Scan for the cell matching the given text and deliver its [X, Y] coordinate at center. 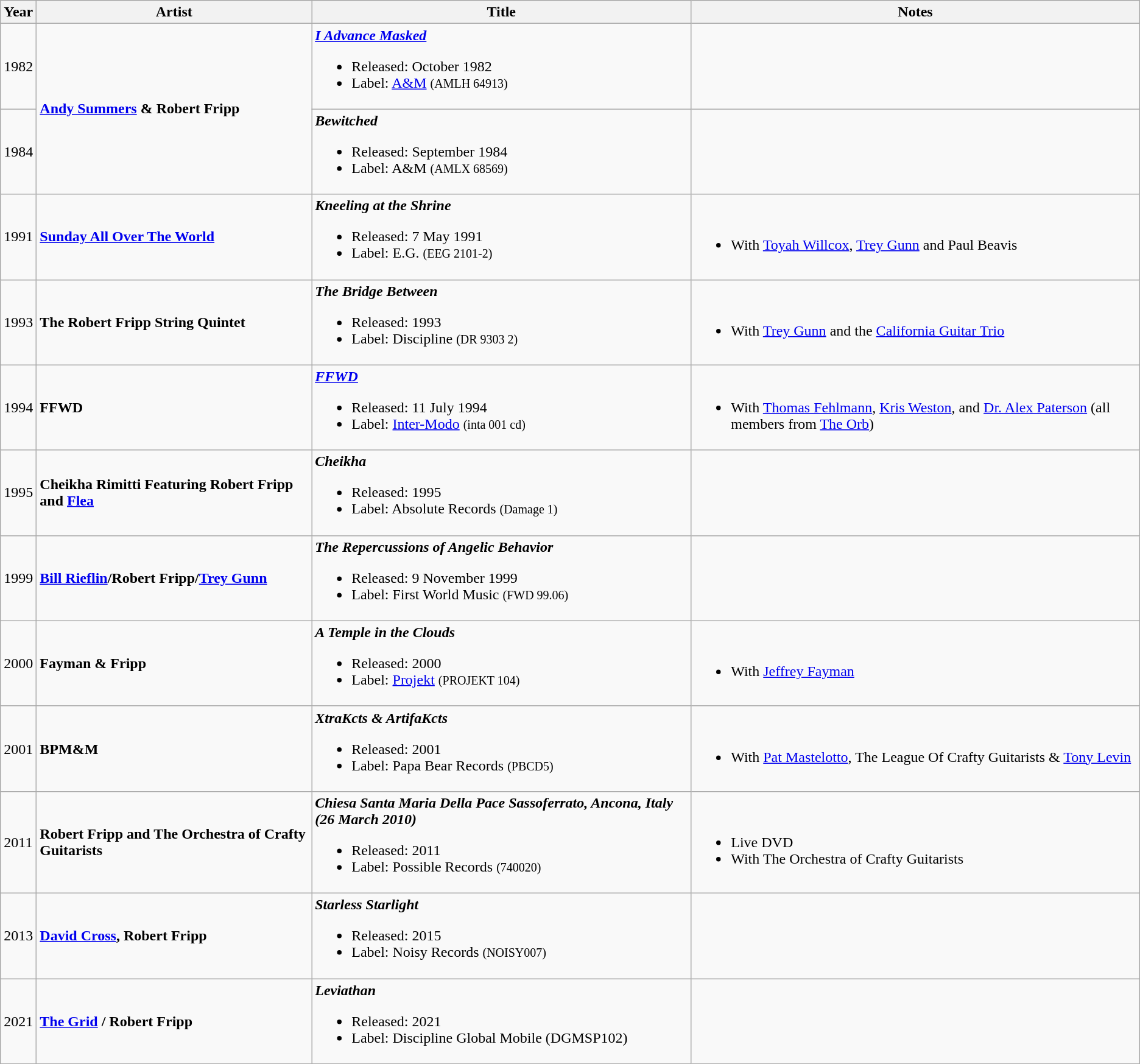
Starless StarlightReleased: 2015Label: Noisy Records (NOISY007) [502, 935]
BewitchedReleased: September 1984Label: A&M (AMLX 68569) [502, 152]
LeviathanReleased: 2021Label: Discipline Global Mobile (DGMSP102) [502, 1021]
With Thomas Fehlmann, Kris Weston, and Dr. Alex Paterson (all members from The Orb) [916, 407]
With Toyah Willcox, Trey Gunn and Paul Beavis [916, 237]
BPM&M [174, 749]
FFWD [174, 407]
2001 [18, 749]
2000 [18, 663]
Year [18, 12]
A Temple in the CloudsReleased: 2000Label: Projekt (PROJEKT 104) [502, 663]
Title [502, 12]
Chiesa Santa Maria Della Pace Sassoferrato, Ancona, Italy (26 March 2010)Released: 2011Label: Possible Records (740020) [502, 842]
1993 [18, 322]
1999 [18, 578]
Live DVDWith The Orchestra of Crafty Guitarists [916, 842]
Bill Rieflin/Robert Fripp/Trey Gunn [174, 578]
CheikhaReleased: 1995Label: Absolute Records (Damage 1) [502, 493]
David Cross, Robert Fripp [174, 935]
Andy Summers & Robert Fripp [174, 109]
With Pat Mastelotto, The League Of Crafty Guitarists & Tony Levin [916, 749]
With Jeffrey Fayman [916, 663]
FFWDReleased: 11 July 1994Label: Inter-Modo (inta 001 cd) [502, 407]
2013 [18, 935]
Sunday All Over The World [174, 237]
The Repercussions of Angelic BehaviorReleased: 9 November 1999Label: First World Music (FWD 99.06) [502, 578]
The Bridge BetweenReleased: 1993Label: Discipline (DR 9303 2) [502, 322]
I Advance MaskedReleased: October 1982Label: A&M (AMLH 64913) [502, 66]
The Grid / Robert Fripp [174, 1021]
1994 [18, 407]
2021 [18, 1021]
1991 [18, 237]
Notes [916, 12]
1982 [18, 66]
1995 [18, 493]
1984 [18, 152]
The Robert Fripp String Quintet [174, 322]
Fayman & Fripp [174, 663]
With Trey Gunn and the California Guitar Trio [916, 322]
Kneeling at the ShrineReleased: 7 May 1991Label: E.G. (EEG 2101-2) [502, 237]
Cheikha Rimitti Featuring Robert Fripp and Flea [174, 493]
Robert Fripp and The Orchestra of Crafty Guitarists [174, 842]
Artist [174, 12]
2011 [18, 842]
XtraKcts & ArtifaKctsReleased: 2001Label: Papa Bear Records (PBCD5) [502, 749]
